Find where the given text appears and provide that cell's center as (X, Y) coordinate. 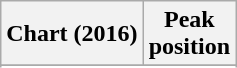
Peakposition (189, 34)
Chart (2016) (72, 34)
